Scan for the cell matching the given text and deliver its [X, Y] coordinate at center. 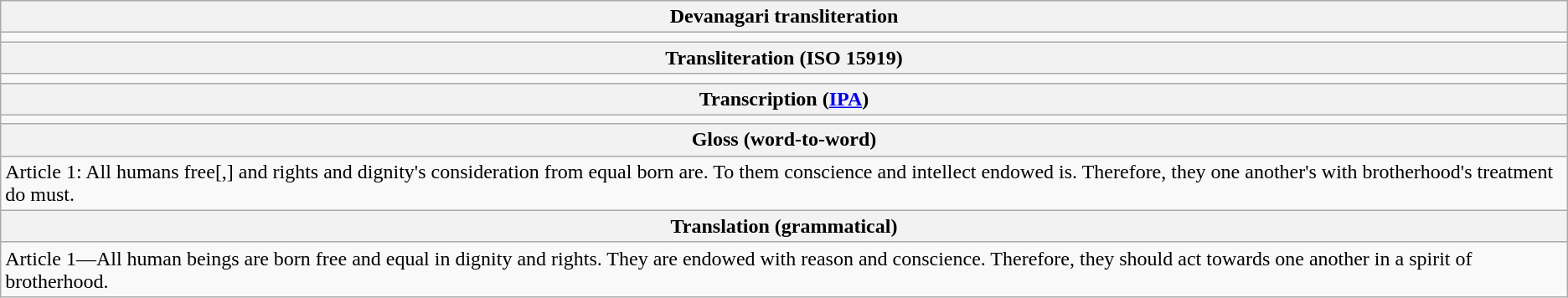
Transcription (IPA) [784, 99]
Gloss (word-to-word) [784, 140]
Devanagari transliteration [784, 17]
Transliteration (ISO 15919) [784, 58]
Translation (grammatical) [784, 226]
